Search for the cell housing the specified text and yield its (X, Y) center coordinate. 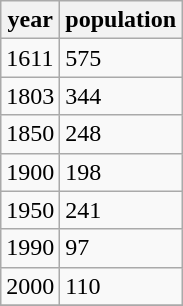
344 (121, 96)
248 (121, 134)
198 (121, 172)
2000 (30, 286)
97 (121, 248)
1850 (30, 134)
1950 (30, 210)
241 (121, 210)
110 (121, 286)
1611 (30, 58)
1803 (30, 96)
575 (121, 58)
year (30, 20)
1990 (30, 248)
population (121, 20)
1900 (30, 172)
